Detect which cell encompasses the target text, then output its [x, y] center coordinate. 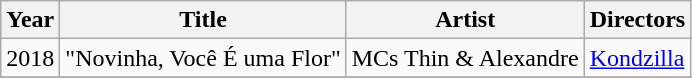
MCs Thin & Alexandre [465, 58]
2018 [30, 58]
Year [30, 20]
Artist [465, 20]
Directors [638, 20]
Title [203, 20]
Kondzilla [638, 58]
"Novinha, Você É uma Flor" [203, 58]
